Determine the (X, Y) coordinate at the center of the cell enclosing the given text.  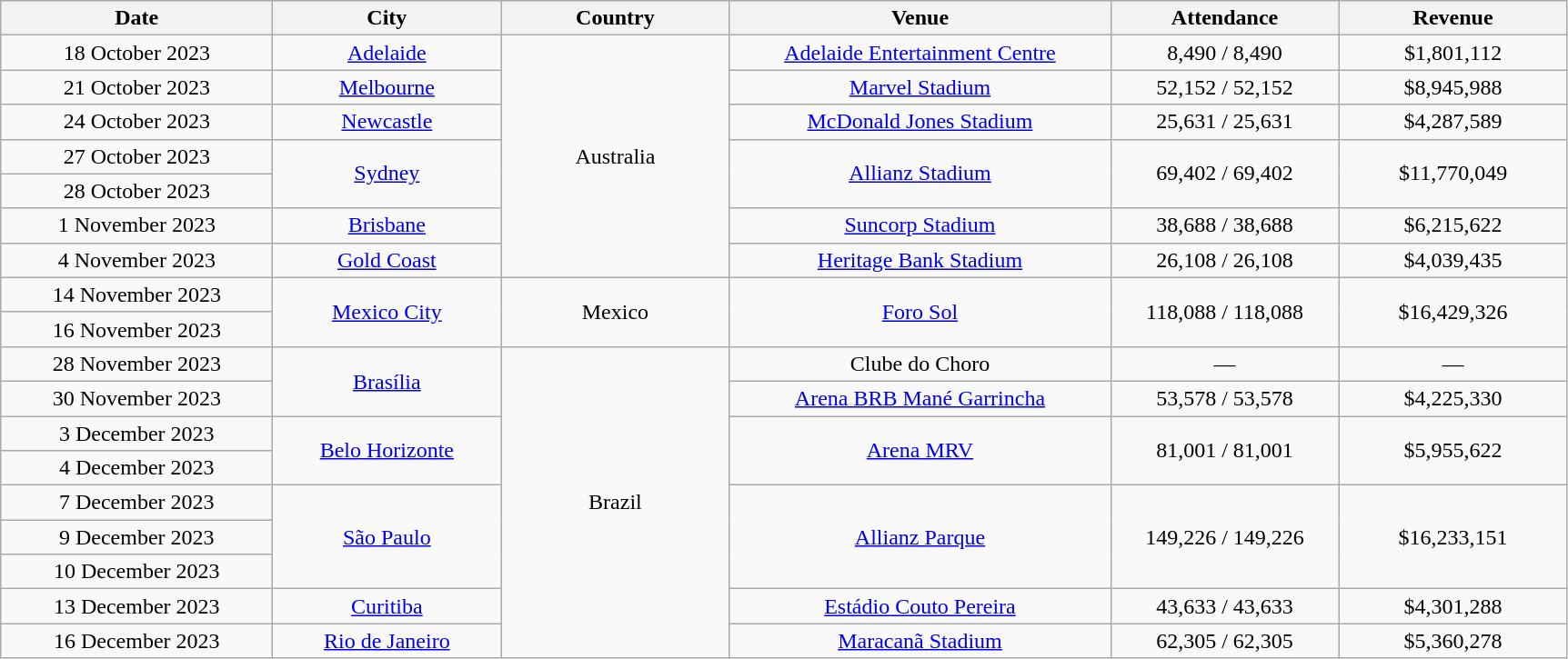
$4,225,330 (1453, 398)
Revenue (1453, 18)
$4,287,589 (1453, 122)
27 October 2023 (136, 156)
21 October 2023 (136, 87)
18 October 2023 (136, 53)
Heritage Bank Stadium (920, 260)
16 December 2023 (136, 641)
Arena MRV (920, 451)
4 November 2023 (136, 260)
Brisbane (387, 225)
Arena BRB Mané Garrincha (920, 398)
Brazil (615, 502)
Allianz Stadium (920, 174)
Clube do Choro (920, 364)
118,088 / 118,088 (1224, 312)
14 November 2023 (136, 295)
City (387, 18)
13 December 2023 (136, 606)
53,578 / 53,578 (1224, 398)
16 November 2023 (136, 329)
62,305 / 62,305 (1224, 641)
1 November 2023 (136, 225)
Rio de Janeiro (387, 641)
52,152 / 52,152 (1224, 87)
25,631 / 25,631 (1224, 122)
Allianz Parque (920, 537)
Attendance (1224, 18)
Newcastle (387, 122)
4 December 2023 (136, 468)
Mexico City (387, 312)
$5,955,622 (1453, 451)
7 December 2023 (136, 503)
Maracanã Stadium (920, 641)
Adelaide (387, 53)
Belo Horizonte (387, 451)
24 October 2023 (136, 122)
38,688 / 38,688 (1224, 225)
$4,039,435 (1453, 260)
Curitiba (387, 606)
$16,429,326 (1453, 312)
Suncorp Stadium (920, 225)
$11,770,049 (1453, 174)
Date (136, 18)
$8,945,988 (1453, 87)
69,402 / 69,402 (1224, 174)
Gold Coast (387, 260)
$5,360,278 (1453, 641)
McDonald Jones Stadium (920, 122)
Australia (615, 156)
Adelaide Entertainment Centre (920, 53)
$1,801,112 (1453, 53)
28 November 2023 (136, 364)
$6,215,622 (1453, 225)
Foro Sol (920, 312)
Melbourne (387, 87)
26,108 / 26,108 (1224, 260)
43,633 / 43,633 (1224, 606)
8,490 / 8,490 (1224, 53)
28 October 2023 (136, 191)
Venue (920, 18)
81,001 / 81,001 (1224, 451)
Country (615, 18)
Marvel Stadium (920, 87)
$4,301,288 (1453, 606)
Brasília (387, 381)
$16,233,151 (1453, 537)
30 November 2023 (136, 398)
Sydney (387, 174)
3 December 2023 (136, 434)
9 December 2023 (136, 537)
10 December 2023 (136, 572)
149,226 / 149,226 (1224, 537)
São Paulo (387, 537)
Mexico (615, 312)
Estádio Couto Pereira (920, 606)
